Find where the given text appears and provide that cell's center as (X, Y) coordinate. 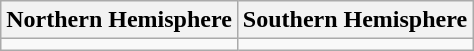
Northern Hemisphere (120, 20)
Southern Hemisphere (354, 20)
